Return [X, Y] of the center of cell containing provided text 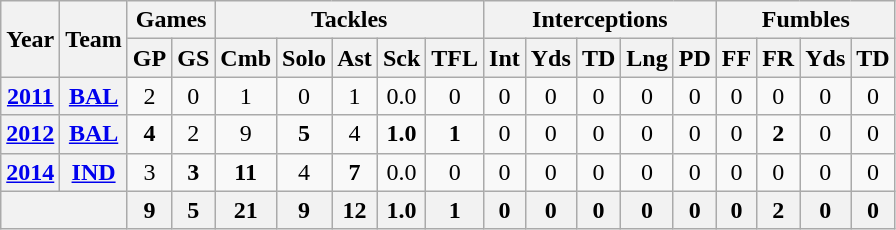
Games [170, 20]
GP [149, 58]
2012 [30, 134]
FF [736, 58]
PD [694, 58]
12 [355, 210]
Ast [355, 58]
Interceptions [600, 20]
GS [194, 58]
21 [246, 210]
Team [94, 39]
2014 [30, 172]
Solo [304, 58]
11 [246, 172]
FR [778, 58]
Year [30, 39]
IND [94, 172]
Lng [647, 58]
Fumbles [806, 20]
Sck [401, 58]
Int [505, 58]
TFL [455, 58]
Cmb [246, 58]
Tackles [350, 20]
7 [355, 172]
2011 [30, 96]
